Return the [x, y] coordinate for the center point of the cell that contains the specified text.  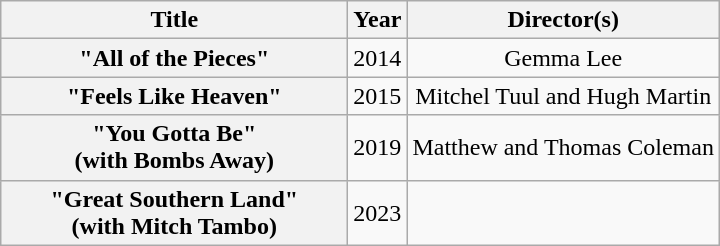
"Great Southern Land" (with Mitch Tambo) [174, 212]
2019 [378, 148]
2023 [378, 212]
Gemma Lee [564, 58]
2014 [378, 58]
Year [378, 20]
Director(s) [564, 20]
2015 [378, 96]
"You Gotta Be" (with Bombs Away) [174, 148]
Mitchel Tuul and Hugh Martin [564, 96]
"All of the Pieces" [174, 58]
Title [174, 20]
"Feels Like Heaven" [174, 96]
Matthew and Thomas Coleman [564, 148]
